Identify which cell holds the provided text, then report its [x, y] central coordinate. 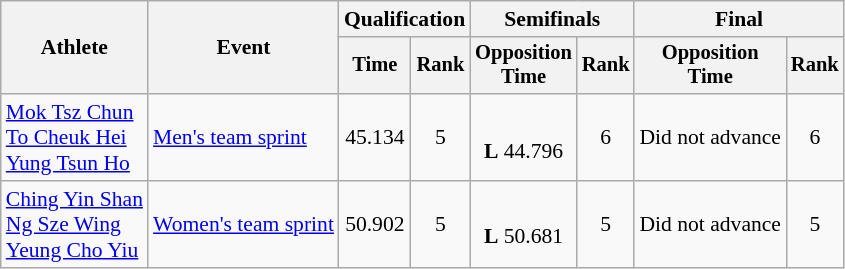
Final [738, 19]
Semifinals [552, 19]
L 44.796 [524, 138]
Time [375, 66]
50.902 [375, 224]
45.134 [375, 138]
Event [244, 48]
Women's team sprint [244, 224]
Qualification [404, 19]
Ching Yin ShanNg Sze WingYeung Cho Yiu [74, 224]
Mok Tsz ChunTo Cheuk HeiYung Tsun Ho [74, 138]
Athlete [74, 48]
L 50.681 [524, 224]
Men's team sprint [244, 138]
